Output the (X, Y) coordinate of the center of the cell containing the given text.  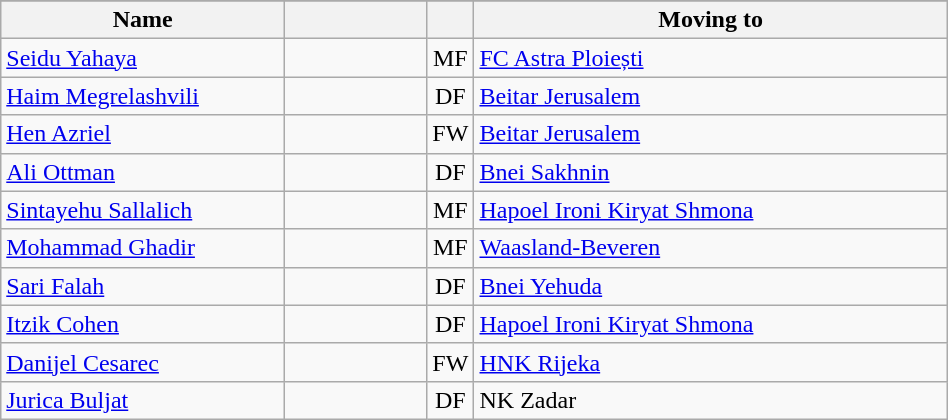
Ali Ottman (143, 172)
Sari Falah (143, 286)
Name (143, 20)
Jurica Buljat (143, 400)
FC Astra Ploiești (710, 58)
HNK Rijeka (710, 362)
Mohammad Ghadir (143, 248)
Sintayehu Sallalich (143, 210)
Moving to (710, 20)
Waasland-Beveren (710, 248)
Bnei Sakhnin (710, 172)
Hen Azriel (143, 134)
Bnei Yehuda (710, 286)
Danijel Cesarec (143, 362)
Seidu Yahaya (143, 58)
NK Zadar (710, 400)
Haim Megrelashvili (143, 96)
Itzik Cohen (143, 324)
